For the text-containing cell, return its midpoint in [X, Y] coordinate format. 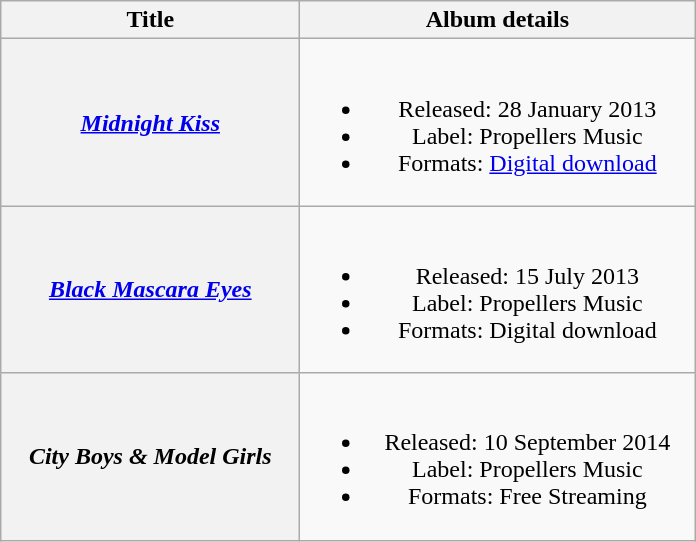
Black Mascara Eyes [150, 290]
Released: 28 January 2013Label: Propellers MusicFormats: Digital download [498, 122]
Album details [498, 20]
Released: 10 September 2014Label: Propellers MusicFormats: Free Streaming [498, 456]
City Boys & Model Girls [150, 456]
Midnight Kiss [150, 122]
Title [150, 20]
Released: 15 July 2013Label: Propellers MusicFormats: Digital download [498, 290]
